For the text-containing cell, return its midpoint in [X, Y] coordinate format. 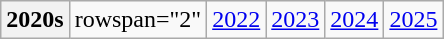
2020s [35, 20]
rowspan="2" [138, 20]
2024 [354, 20]
2023 [296, 20]
2022 [236, 20]
2025 [414, 20]
